Determine the (X, Y) coordinate at the center of the cell enclosing the given text.  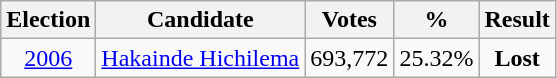
693,772 (350, 58)
Candidate (200, 20)
Election (48, 20)
Result (517, 20)
Hakainde Hichilema (200, 58)
2006 (48, 58)
Lost (517, 58)
25.32% (436, 58)
% (436, 20)
Votes (350, 20)
